Return (x, y) of the center of cell containing provided text 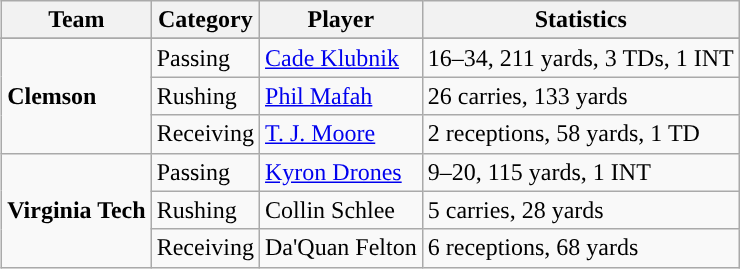
Da'Quan Felton (342, 248)
26 carries, 133 yards (580, 96)
Team (77, 20)
Cade Klubnik (342, 58)
6 receptions, 68 yards (580, 248)
Virginia Tech (77, 210)
T. J. Moore (342, 134)
Phil Mafah (342, 96)
2 receptions, 58 yards, 1 TD (580, 134)
5 carries, 28 yards (580, 210)
Category (205, 20)
Collin Schlee (342, 210)
Kyron Drones (342, 172)
Statistics (580, 20)
Clemson (77, 96)
Player (342, 20)
9–20, 115 yards, 1 INT (580, 172)
16–34, 211 yards, 3 TDs, 1 INT (580, 58)
